Search for the cell housing the specified text and yield its [X, Y] center coordinate. 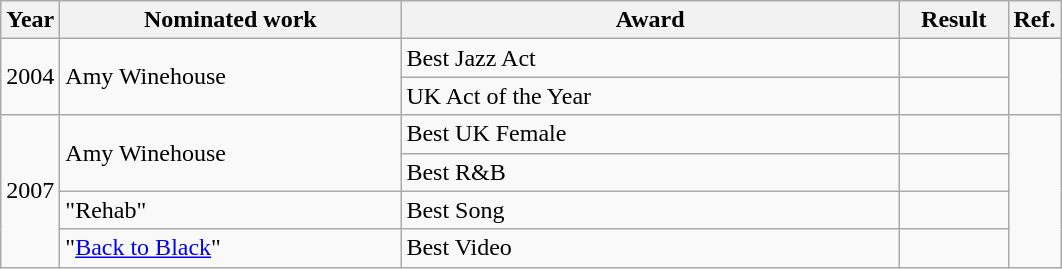
Award [650, 20]
2004 [30, 77]
Best Video [650, 248]
Best Song [650, 210]
2007 [30, 191]
"Rehab" [230, 210]
Year [30, 20]
Best UK Female [650, 134]
Nominated work [230, 20]
Best R&B [650, 172]
Ref. [1034, 20]
Best Jazz Act [650, 58]
"Back to Black" [230, 248]
Result [954, 20]
UK Act of the Year [650, 96]
